Pinpoint the cell where the given text exists, returning its (x, y) midpoint coordinate. 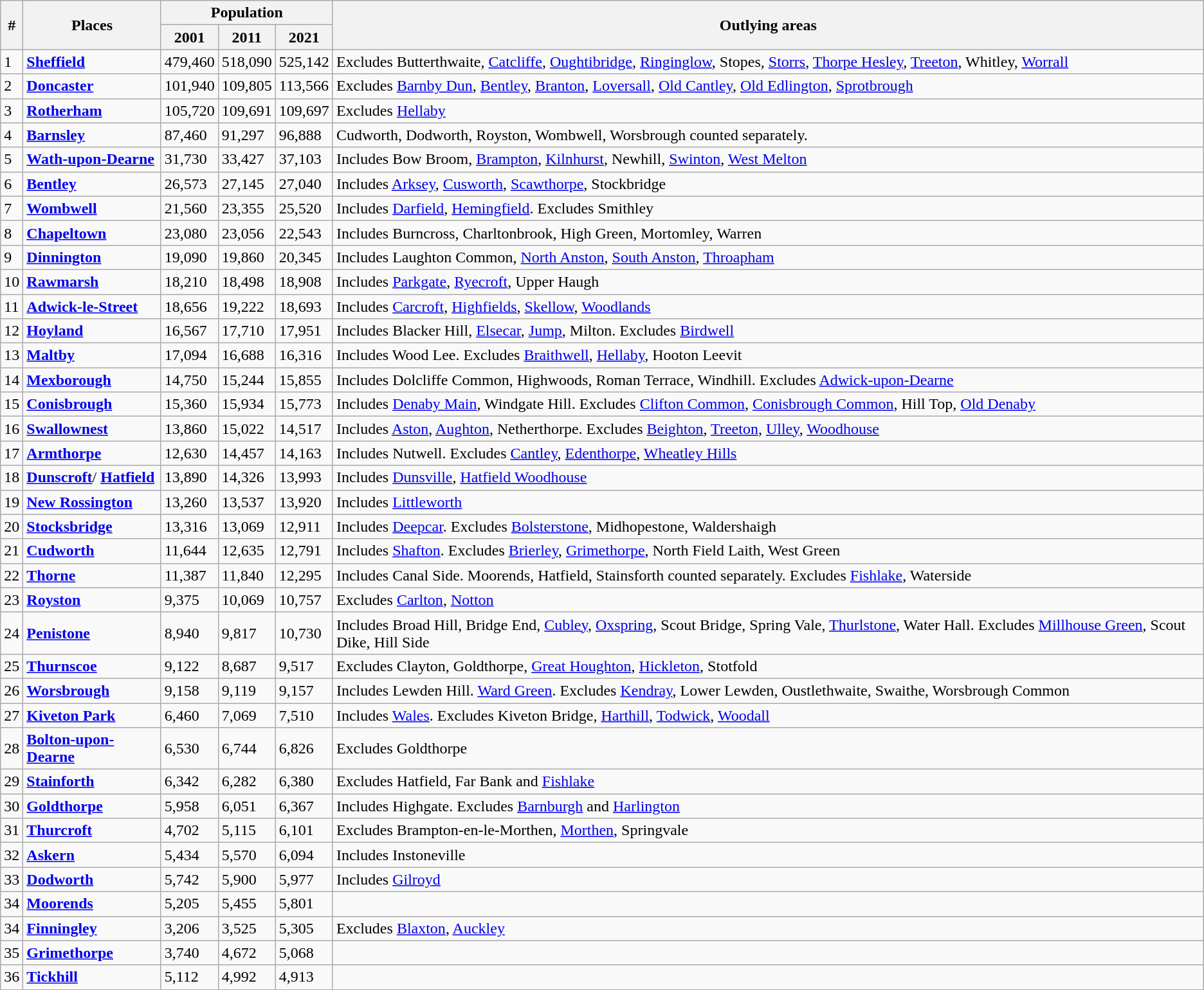
Thorne (92, 575)
12,911 (304, 526)
13,993 (304, 478)
5 (12, 159)
Includes Aston, Aughton, Netherthorpe. Excludes Beighton, Treeton, Ulley, Woodhouse (768, 429)
Bolton-upon-Dearne (92, 748)
16 (12, 429)
14 (12, 380)
Dinnington (92, 257)
Includes Dunsville, Hatfield Woodhouse (768, 478)
Kiveton Park (92, 715)
20 (12, 526)
5,958 (189, 806)
18 (12, 478)
15,022 (247, 429)
Hoyland (92, 331)
15,855 (304, 380)
2011 (247, 37)
5,570 (247, 855)
Includes Gilroyd (768, 879)
479,460 (189, 62)
15,773 (304, 404)
18,656 (189, 307)
4,992 (247, 977)
20,345 (304, 257)
Includes Bow Broom, Brampton, Kilnhurst, Newhill, Swinton, West Melton (768, 159)
6,530 (189, 748)
6,367 (304, 806)
Stocksbridge (92, 526)
New Rossington (92, 502)
Stainforth (92, 782)
Outlying areas (768, 25)
101,940 (189, 86)
Rawmarsh (92, 282)
31 (12, 831)
Includes Laughton Common, North Anston, South Anston, Throapham (768, 257)
96,888 (304, 135)
6,744 (247, 748)
13,316 (189, 526)
Bentley (92, 184)
Wath-upon-Dearne (92, 159)
14,163 (304, 453)
Conisbrough (92, 404)
14,517 (304, 429)
Askern (92, 855)
22,543 (304, 233)
23,355 (247, 208)
31,730 (189, 159)
Excludes Butterthwaite, Catcliffe, Oughtibridge, Ringinglow, Stopes, Storrs, Thorpe Hesley, Treeton, Whitley, Worrall (768, 62)
18,908 (304, 282)
13,260 (189, 502)
Includes Highgate. Excludes Barnburgh and Harlington (768, 806)
16,316 (304, 355)
12 (12, 331)
Includes Carcroft, Highfields, Skellow, Woodlands (768, 307)
5,115 (247, 831)
Dunscroft/ Hatfield (92, 478)
10,730 (304, 633)
23,080 (189, 233)
21 (12, 551)
4,913 (304, 977)
Includes Lewden Hill. Ward Green. Excludes Kendray, Lower Lewden, Oustlethwaite, Swaithe, Worsbrough Common (768, 690)
23 (12, 600)
Rotherham (92, 111)
6,342 (189, 782)
6,826 (304, 748)
Finningley (92, 928)
Excludes Clayton, Goldthorpe, Great Houghton, Hickleton, Stotfold (768, 666)
9,817 (247, 633)
5,801 (304, 904)
11,387 (189, 575)
9,517 (304, 666)
Includes Wales. Excludes Kiveton Bridge, Harthill, Todwick, Woodall (768, 715)
5,455 (247, 904)
11,840 (247, 575)
14,750 (189, 380)
91,297 (247, 135)
Thurcroft (92, 831)
Excludes Hellaby (768, 111)
Includes Canal Side. Moorends, Hatfield, Stainsforth counted separately. Excludes Fishlake, Waterside (768, 575)
Excludes Barnby Dun, Bentley, Branton, Loversall, Old Cantley, Old Edlington, Sprotbrough (768, 86)
10,757 (304, 600)
26,573 (189, 184)
6,101 (304, 831)
6 (12, 184)
5,068 (304, 953)
Royston (92, 600)
21,560 (189, 208)
13 (12, 355)
3 (12, 111)
1 (12, 62)
Excludes Carlton, Notton (768, 600)
Excludes Hatfield, Far Bank and Fishlake (768, 782)
12,791 (304, 551)
8,940 (189, 633)
2021 (304, 37)
5,205 (189, 904)
37,103 (304, 159)
18,498 (247, 282)
Includes Arksey, Cusworth, Scawthorpe, Stockbridge (768, 184)
13,920 (304, 502)
24 (12, 633)
16,567 (189, 331)
5,742 (189, 879)
Chapeltown (92, 233)
Wombwell (92, 208)
Includes Denaby Main, Windgate Hill. Excludes Clifton Common, Conisbrough Common, Hill Top, Old Denaby (768, 404)
12,630 (189, 453)
6,094 (304, 855)
19,090 (189, 257)
4,702 (189, 831)
8 (12, 233)
5,977 (304, 879)
Adwick-le-Street (92, 307)
19,222 (247, 307)
5,434 (189, 855)
Barnsley (92, 135)
17 (12, 453)
9,122 (189, 666)
36 (12, 977)
525,142 (304, 62)
35 (12, 953)
Includes Burncross, Charltonbrook, High Green, Mortomley, Warren (768, 233)
Includes Deepcar. Excludes Bolsterstone, Midhopestone, Waldershaigh (768, 526)
28 (12, 748)
3,740 (189, 953)
105,720 (189, 111)
Includes Shafton. Excludes Brierley, Grimethorpe, North Field Laith, West Green (768, 551)
25,520 (304, 208)
15 (12, 404)
87,460 (189, 135)
5,112 (189, 977)
Doncaster (92, 86)
Tickhill (92, 977)
Includes Darfield, Hemingfield. Excludes Smithley (768, 208)
Includes Nutwell. Excludes Cantley, Edenthorpe, Wheatley Hills (768, 453)
Penistone (92, 633)
Moorends (92, 904)
15,360 (189, 404)
Sheffield (92, 62)
27,145 (247, 184)
14,457 (247, 453)
15,934 (247, 404)
Includes Dolcliffe Common, Highwoods, Roman Terrace, Windhill. Excludes Adwick-upon-Dearne (768, 380)
Dodworth (92, 879)
5,305 (304, 928)
7,510 (304, 715)
14,326 (247, 478)
9,375 (189, 600)
17,951 (304, 331)
Goldthorpe (92, 806)
109,691 (247, 111)
27,040 (304, 184)
27 (12, 715)
Excludes Brampton-en-le-Morthen, Morthen, Springvale (768, 831)
9 (12, 257)
Mexborough (92, 380)
10 (12, 282)
4 (12, 135)
23,056 (247, 233)
13,069 (247, 526)
Includes Blacker Hill, Elsecar, Jump, Milton. Excludes Birdwell (768, 331)
Cudworth, Dodworth, Royston, Wombwell, Worsbrough counted separately. (768, 135)
8,687 (247, 666)
6,282 (247, 782)
Excludes Blaxton, Auckley (768, 928)
# (12, 25)
6,380 (304, 782)
6,460 (189, 715)
18,693 (304, 307)
9,157 (304, 690)
Grimethorpe (92, 953)
3,206 (189, 928)
9,119 (247, 690)
13,537 (247, 502)
109,697 (304, 111)
12,635 (247, 551)
30 (12, 806)
Includes Broad Hill, Bridge End, Cubley, Oxspring, Scout Bridge, Spring Vale, Thurlstone, Water Hall. Excludes Millhouse Green, Scout Dike, Hill Side (768, 633)
Cudworth (92, 551)
19 (12, 502)
11,644 (189, 551)
Excludes Goldthorpe (768, 748)
Includes Littleworth (768, 502)
22 (12, 575)
13,890 (189, 478)
11 (12, 307)
Thurnscoe (92, 666)
18,210 (189, 282)
29 (12, 782)
113,566 (304, 86)
Maltby (92, 355)
4,672 (247, 953)
10,069 (247, 600)
2001 (189, 37)
19,860 (247, 257)
109,805 (247, 86)
32 (12, 855)
17,094 (189, 355)
3,525 (247, 928)
16,688 (247, 355)
13,860 (189, 429)
Armthorpe (92, 453)
Worsbrough (92, 690)
15,244 (247, 380)
12,295 (304, 575)
7,069 (247, 715)
25 (12, 666)
Includes Instoneville (768, 855)
33,427 (247, 159)
518,090 (247, 62)
7 (12, 208)
Includes Wood Lee. Excludes Braithwell, Hellaby, Hooton Leevit (768, 355)
9,158 (189, 690)
6,051 (247, 806)
17,710 (247, 331)
5,900 (247, 879)
Places (92, 25)
Includes Parkgate, Ryecroft, Upper Haugh (768, 282)
33 (12, 879)
2 (12, 86)
26 (12, 690)
Population (247, 13)
Swallownest (92, 429)
